Locate the cell with the specified text and output its [x, y] center coordinate. 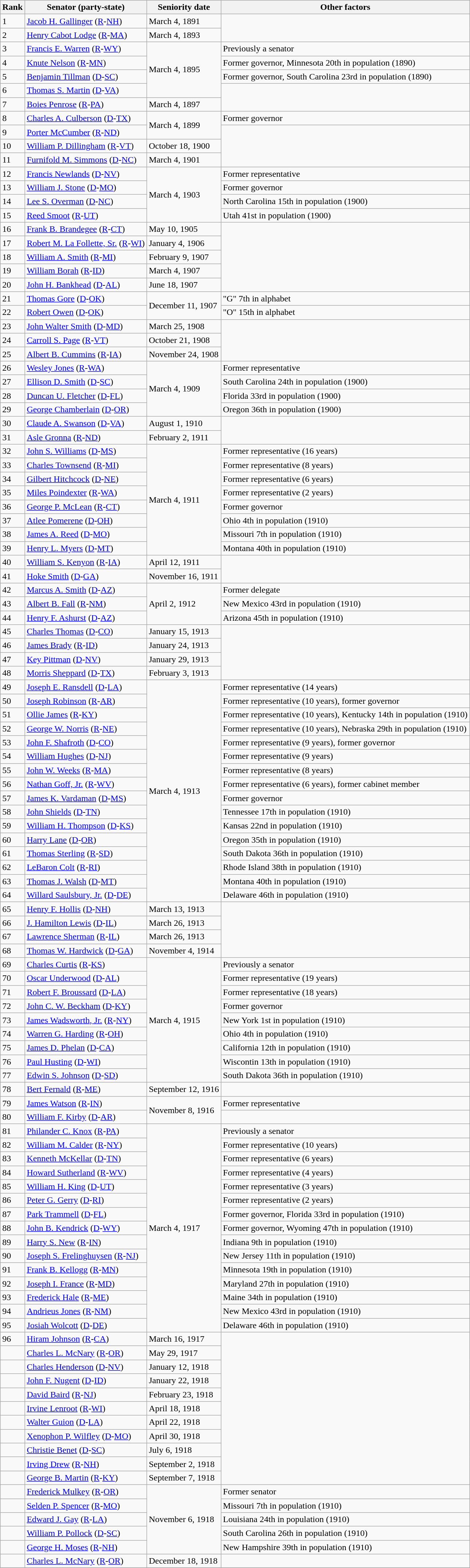
January 24, 1913 [184, 645]
59 [12, 826]
72 [12, 1006]
May 10, 1905 [184, 229]
January 12, 1918 [184, 1367]
March 25, 1908 [184, 326]
5 [12, 77]
"G" 7th in alphabet [345, 299]
James K. Vardaman (D-MS) [86, 798]
North Carolina 15th in population (1900) [345, 202]
March 4, 1891 [184, 21]
Francis Newlands (D-NV) [86, 174]
William F. Kirby (D-AR) [86, 1117]
77 [12, 1076]
29 [12, 410]
Knute Nelson (R-MN) [86, 63]
March 4, 1907 [184, 271]
Minnesota 19th in population (1910) [345, 1269]
93 [12, 1298]
Wiscontin 13th in population (1910) [345, 1062]
John H. Bankhead (D-AL) [86, 285]
54 [12, 756]
Charles A. Culberson (D-TX) [86, 118]
71 [12, 992]
March 4, 1897 [184, 104]
George Chamberlain (D-OR) [86, 410]
March 16, 1917 [184, 1339]
August 1, 1910 [184, 424]
William S. Kenyon (R-IA) [86, 562]
96 [12, 1339]
April 30, 1918 [184, 1436]
Lawrence Sherman (R-IL) [86, 937]
George W. Norris (R-NE) [86, 729]
Robert Owen (D-OK) [86, 312]
New Jersey 11th in population (1910) [345, 1256]
Former representative (18 years) [345, 992]
Ellison D. Smith (D-SC) [86, 382]
75 [12, 1048]
Duncan U. Fletcher (D-FL) [86, 395]
Frank B. Brandegee (R-CT) [86, 229]
92 [12, 1283]
89 [12, 1242]
Hiram Johnson (R-CA) [86, 1339]
33 [12, 465]
Francis E. Warren (R-WY) [86, 49]
March 4, 1893 [184, 35]
Henry F. Hollis (D-NH) [86, 909]
William M. Calder (R-NY) [86, 1145]
"O" 15th in alphabet [345, 312]
Benjamin Tillman (D-SC) [86, 77]
Paul Husting (D-WI) [86, 1062]
40 [12, 562]
Former governor, Florida 33rd in population (1910) [345, 1214]
Thomas Gore (D-OK) [86, 299]
Henry L. Myers (D-MT) [86, 548]
January 22, 1918 [184, 1381]
Selden P. Spencer (R-MO) [86, 1506]
Louisiana 24th in population (1910) [345, 1520]
90 [12, 1256]
56 [12, 784]
March 4, 1913 [184, 791]
January 15, 1913 [184, 632]
51 [12, 715]
Thomas S. Martin (D-VA) [86, 90]
76 [12, 1062]
2 [12, 35]
Charles Curtis (R-KS) [86, 964]
March 4, 1895 [184, 70]
John W. Weeks (R-MA) [86, 770]
Philander C. Knox (R-PA) [86, 1131]
62 [12, 867]
45 [12, 632]
Tennessee 17th in population (1910) [345, 812]
80 [12, 1117]
November 24, 1908 [184, 354]
49 [12, 687]
44 [12, 618]
20 [12, 285]
83 [12, 1159]
Kansas 22nd in population (1910) [345, 826]
Irving Drew (R-NH) [86, 1464]
James A. Reed (D-MO) [86, 534]
April 18, 1918 [184, 1408]
Key Pittman (D-NV) [86, 659]
9 [12, 132]
South Carolina 26th in population (1910) [345, 1533]
October 21, 1908 [184, 340]
Indiana 9th in population (1910) [345, 1242]
18 [12, 257]
Former representative (3 years) [345, 1186]
George H. Moses (R-NH) [86, 1547]
37 [12, 520]
John F. Nugent (D-ID) [86, 1381]
16 [12, 229]
32 [12, 451]
79 [12, 1103]
Oregon 36th in population (1900) [345, 410]
65 [12, 909]
Andrieus Jones (R-NM) [86, 1311]
28 [12, 395]
Former governor, South Carolina 23rd in population (1890) [345, 77]
Former representative (9 years) [345, 756]
Charles Townsend (R-MI) [86, 465]
William A. Smith (R-MI) [86, 257]
Lee S. Overman (D-NC) [86, 202]
85 [12, 1186]
Gilbert Hitchcock (D-NE) [86, 479]
57 [12, 798]
Boies Penrose (R-PA) [86, 104]
Henry Cabot Lodge (R-MA) [86, 35]
69 [12, 964]
March 4, 1901 [184, 160]
3 [12, 49]
Josiah Wolcott (D-DE) [86, 1325]
Nathan Goff, Jr. (R-WV) [86, 784]
67 [12, 937]
November 4, 1914 [184, 951]
Robert F. Broussard (D-LA) [86, 992]
January 4, 1906 [184, 243]
April 12, 1911 [184, 562]
Irvine Lenroot (R-WI) [86, 1408]
Frederick Mulkey (R-OR) [86, 1491]
Kenneth McKellar (D-TN) [86, 1159]
15 [12, 215]
Rank [12, 7]
Morris Sheppard (D-TX) [86, 673]
Robert M. La Follette, Sr. (R-WI) [86, 243]
Albert B. Fall (R-NM) [86, 604]
Frank B. Kellogg (R-MN) [86, 1269]
Joseph S. Frelinghuysen (R-NJ) [86, 1256]
David Baird (R-NJ) [86, 1395]
February 2, 1911 [184, 437]
Edward J. Gay (R-LA) [86, 1520]
Harry S. New (R-IN) [86, 1242]
82 [12, 1145]
8 [12, 118]
68 [12, 951]
36 [12, 507]
Albert B. Cummins (R-IA) [86, 354]
11 [12, 160]
South Carolina 24th in population (1900) [345, 382]
64 [12, 895]
73 [12, 1020]
Joseph I. France (R-MD) [86, 1283]
94 [12, 1311]
47 [12, 659]
63 [12, 881]
Christie Benet (D-SC) [86, 1450]
William P. Dillingham (R-VT) [86, 146]
February 23, 1918 [184, 1395]
March 13, 1913 [184, 909]
Seniority date [184, 7]
George P. McLean (R-CT) [86, 507]
John B. Kendrick (D-WY) [86, 1228]
87 [12, 1214]
Thomas Sterling (R-SD) [86, 854]
60 [12, 839]
70 [12, 978]
88 [12, 1228]
Former senator [345, 1491]
Oscar Underwood (D-AL) [86, 978]
February 3, 1913 [184, 673]
81 [12, 1131]
41 [12, 576]
53 [12, 742]
James D. Phelan (D-CA) [86, 1048]
William H. Thompson (D-KS) [86, 826]
William J. Stone (D-MO) [86, 188]
Senator (party-state) [86, 7]
November 6, 1918 [184, 1519]
91 [12, 1269]
March 4, 1909 [184, 389]
Howard Sutherland (R-WV) [86, 1173]
William H. King (D-UT) [86, 1186]
Furnifold M. Simmons (D-NC) [86, 160]
George B. Martin (R-KY) [86, 1478]
46 [12, 645]
Henry F. Ashurst (D-AZ) [86, 618]
Hoke Smith (D-GA) [86, 576]
Former governor, Minnesota 20th in population (1890) [345, 63]
Edwin S. Johnson (D-SD) [86, 1076]
21 [12, 299]
Bert Fernald (R-ME) [86, 1089]
May 29, 1917 [184, 1353]
March 4, 1915 [184, 1020]
48 [12, 673]
January 29, 1913 [184, 659]
Thomas J. Walsh (D-MT) [86, 881]
California 12th in population (1910) [345, 1048]
December 11, 1907 [184, 305]
52 [12, 729]
Frederick Hale (R-ME) [86, 1298]
April 2, 1912 [184, 604]
October 18, 1900 [184, 146]
Park Trammell (D-FL) [86, 1214]
31 [12, 437]
Thomas W. Hardwick (D-GA) [86, 951]
John Shields (D-TN) [86, 812]
Peter G. Gerry (D-RI) [86, 1200]
James Watson (R-IN) [86, 1103]
43 [12, 604]
LeBaron Colt (R-RI) [86, 867]
4 [12, 63]
J. Hamilton Lewis (D-IL) [86, 923]
William P. Pollock (D-SC) [86, 1533]
Oregon 35th in population (1910) [345, 839]
September 7, 1918 [184, 1478]
27 [12, 382]
John F. Shafroth (D-CO) [86, 742]
Former representative (10 years) [345, 1145]
William Borah (R-ID) [86, 271]
14 [12, 202]
Harry Lane (D-OR) [86, 839]
39 [12, 548]
Wesley Jones (R-WA) [86, 368]
Atlee Pomerene (D-OH) [86, 520]
New Hampshire 39th in population (1910) [345, 1547]
John Walter Smith (D-MD) [86, 326]
35 [12, 493]
23 [12, 326]
November 16, 1911 [184, 576]
55 [12, 770]
84 [12, 1173]
Carroll S. Page (R-VT) [86, 340]
Walter Guion (D-LA) [86, 1422]
Xenophon P. Wilfley (D-MO) [86, 1436]
New York 1st in population (1910) [345, 1020]
Rhode Island 38th in population (1910) [345, 867]
86 [12, 1200]
Former governor, Wyoming 47th in population (1910) [345, 1228]
December 18, 1918 [184, 1561]
February 9, 1907 [184, 257]
6 [12, 90]
Former representative (4 years) [345, 1173]
Maine 34th in population (1910) [345, 1298]
25 [12, 354]
James Wadsworth, Jr. (R-NY) [86, 1020]
Utah 41st in population (1900) [345, 215]
34 [12, 479]
March 4, 1911 [184, 500]
Porter McCumber (R-ND) [86, 132]
1 [12, 21]
74 [12, 1034]
24 [12, 340]
September 12, 1916 [184, 1089]
March 4, 1903 [184, 195]
42 [12, 590]
Marcus A. Smith (D-AZ) [86, 590]
Ollie James (R-KY) [86, 715]
Reed Smoot (R-UT) [86, 215]
10 [12, 146]
13 [12, 188]
26 [12, 368]
Asle Gronna (R-ND) [86, 437]
66 [12, 923]
June 18, 1907 [184, 285]
Maryland 27th in population (1910) [345, 1283]
Miles Poindexter (R-WA) [86, 493]
William Hughes (D-NJ) [86, 756]
Joseph Robinson (R-AR) [86, 701]
12 [12, 174]
22 [12, 312]
Former representative (10 years), Nebraska 29th in population (1910) [345, 729]
July 6, 1918 [184, 1450]
Former representative (14 years) [345, 687]
Florida 33rd in population (1900) [345, 395]
John C. W. Beckham (D-KY) [86, 1006]
November 8, 1916 [184, 1110]
19 [12, 271]
September 2, 1918 [184, 1464]
Former representative (10 years), former governor [345, 701]
61 [12, 854]
Arizona 45th in population (1910) [345, 618]
7 [12, 104]
Former representative (10 years), Kentucky 14th in population (1910) [345, 715]
Joseph E. Ransdell (D-LA) [86, 687]
Jacob H. Gallinger (R-NH) [86, 21]
Former representative (19 years) [345, 978]
Claude A. Swanson (D-VA) [86, 424]
38 [12, 534]
95 [12, 1325]
Other factors [345, 7]
March 4, 1899 [184, 125]
March 4, 1917 [184, 1228]
30 [12, 424]
Former representative (6 years), former cabinet member [345, 784]
58 [12, 812]
James Brady (R-ID) [86, 645]
50 [12, 701]
Charles Henderson (D-NV) [86, 1367]
Former representative (9 years), former governor [345, 742]
Charles Thomas (D-CO) [86, 632]
Former representative (16 years) [345, 451]
78 [12, 1089]
Warren G. Harding (R-OH) [86, 1034]
April 22, 1918 [184, 1422]
17 [12, 243]
Former delegate [345, 590]
Willard Saulsbury, Jr. (D-DE) [86, 895]
John S. Williams (D-MS) [86, 451]
